Locate the cell with the specified text and output its [x, y] center coordinate. 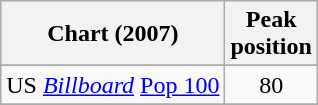
Chart (2007) [113, 34]
80 [271, 85]
Peakposition [271, 34]
US Billboard Pop 100 [113, 85]
